Return the (x, y) coordinate for the center point of the cell that contains the specified text.  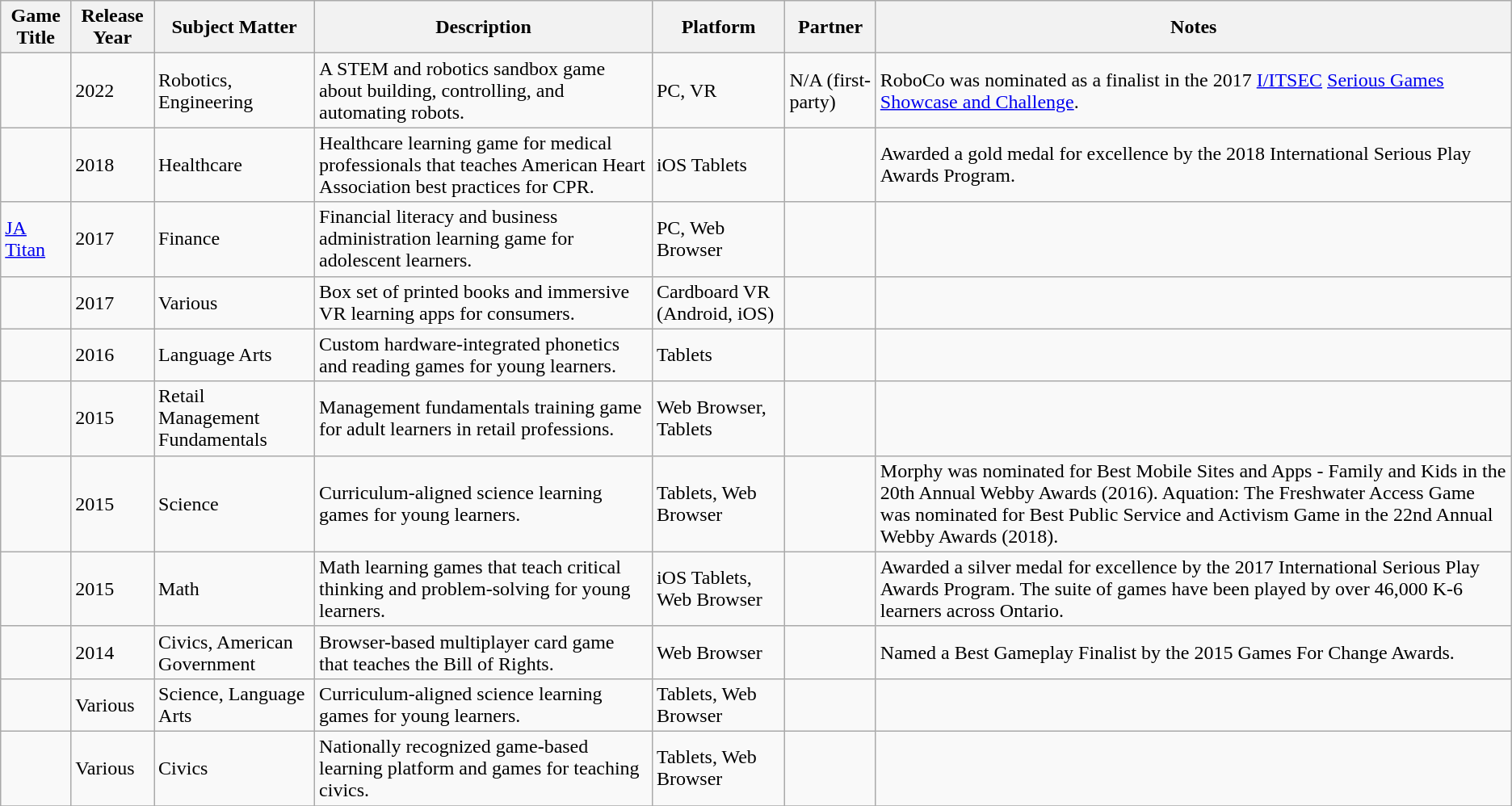
Civics (234, 768)
Awarded a gold medal for excellence by the 2018 International Serious Play Awards Program. (1194, 165)
N/A (first-party) (830, 90)
2022 (113, 90)
Math (234, 589)
Science (234, 504)
Retail Management Fundamentals (234, 418)
Named a Best Gameplay Finalist by the 2015 Games For Change Awards. (1194, 653)
Healthcare learning game for medical professionals that teaches American Heart Association best practices for CPR. (484, 165)
Subject Matter (234, 27)
Platform (718, 27)
Financial literacy and business administration learning game for adolescent learners. (484, 239)
Healthcare (234, 165)
PC, Web Browser (718, 239)
A STEM and robotics sandbox game about building, controlling, and automating robots. (484, 90)
Cardboard VR (Android, iOS) (718, 302)
Custom hardware-integrated phonetics and reading games for young learners. (484, 355)
Release Year (113, 27)
Language Arts (234, 355)
Robotics, Engineering (234, 90)
Finance (234, 239)
Browser-based multiplayer card game that teaches the Bill of Rights. (484, 653)
iOS Tablets, Web Browser (718, 589)
Nationally recognized game-based learning platform and games for teaching civics. (484, 768)
Web Browser (718, 653)
PC, VR (718, 90)
Box set of printed books and immersive VR learning apps for consumers. (484, 302)
Civics, American Government (234, 653)
Management fundamentals training game for adult learners in retail professions. (484, 418)
Tablets (718, 355)
Math learning games that teach critical thinking and problem-solving for young learners. (484, 589)
2016 (113, 355)
RoboCo was nominated as a finalist in the 2017 I/ITSEC Serious Games Showcase and Challenge. (1194, 90)
Partner (830, 27)
2018 (113, 165)
Description (484, 27)
Game Title (36, 27)
JA Titan (36, 239)
iOS Tablets (718, 165)
Science, Language Arts (234, 704)
Notes (1194, 27)
Web Browser, Tablets (718, 418)
2014 (113, 653)
